Provide the [x, y] coordinate of the cell's center where the given text is located.  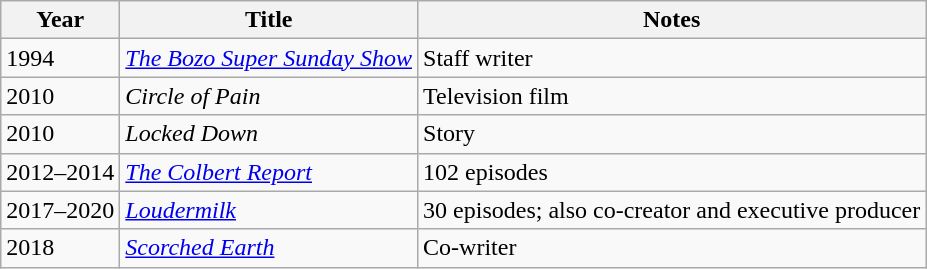
The Colbert Report [269, 172]
30 episodes; also co-creator and executive producer [672, 210]
Staff writer [672, 58]
102 episodes [672, 172]
2018 [60, 248]
1994 [60, 58]
2017–2020 [60, 210]
Circle of Pain [269, 96]
Year [60, 20]
Notes [672, 20]
Scorched Earth [269, 248]
Title [269, 20]
The Bozo Super Sunday Show [269, 58]
Story [672, 134]
Loudermilk [269, 210]
Co-writer [672, 248]
Television film [672, 96]
Locked Down [269, 134]
2012–2014 [60, 172]
